Identify which cell holds the provided text, then report its [X, Y] central coordinate. 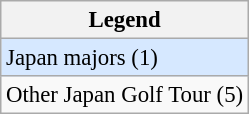
Legend [125, 20]
Other Japan Golf Tour (5) [125, 95]
Japan majors (1) [125, 58]
